Pinpoint the cell where the given text exists, returning its [X, Y] midpoint coordinate. 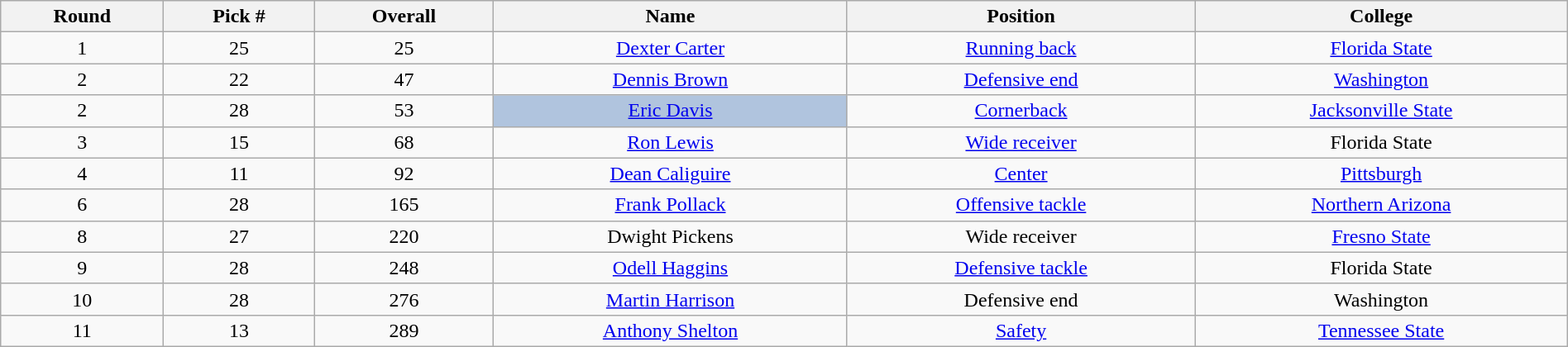
Frank Pollack [670, 205]
68 [404, 142]
Odell Haggins [670, 268]
27 [239, 236]
22 [239, 79]
Pick # [239, 17]
Fresno State [1381, 236]
8 [83, 236]
Center [1021, 173]
4 [83, 173]
Ron Lewis [670, 142]
Dean Caliguire [670, 173]
92 [404, 173]
Jacksonville State [1381, 111]
Round [83, 17]
Cornerback [1021, 111]
47 [404, 79]
220 [404, 236]
Pittsburgh [1381, 173]
Dexter Carter [670, 48]
Northern Arizona [1381, 205]
53 [404, 111]
3 [83, 142]
Name [670, 17]
15 [239, 142]
276 [404, 299]
6 [83, 205]
Eric Davis [670, 111]
9 [83, 268]
Dennis Brown [670, 79]
1 [83, 48]
Anthony Shelton [670, 330]
165 [404, 205]
10 [83, 299]
248 [404, 268]
Safety [1021, 330]
Position [1021, 17]
13 [239, 330]
Running back [1021, 48]
Tennessee State [1381, 330]
289 [404, 330]
College [1381, 17]
Overall [404, 17]
Dwight Pickens [670, 236]
Martin Harrison [670, 299]
Offensive tackle [1021, 205]
Defensive tackle [1021, 268]
